Scan for the cell matching the given text and deliver its (X, Y) coordinate at center. 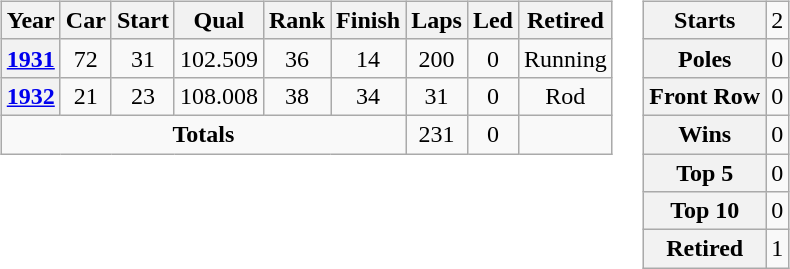
231 (437, 134)
Poles (705, 58)
38 (296, 96)
Year (30, 20)
Rank (296, 20)
23 (142, 96)
Finish (368, 20)
200 (437, 58)
36 (296, 58)
2 (778, 20)
Totals (203, 134)
Laps (437, 20)
21 (86, 96)
1932 (30, 96)
Qual (218, 20)
Rod (565, 96)
Front Row (705, 96)
34 (368, 96)
Top 5 (705, 173)
1 (778, 249)
Running (565, 58)
1931 (30, 58)
Top 10 (705, 211)
14 (368, 58)
Led (492, 20)
102.509 (218, 58)
72 (86, 58)
Starts (705, 20)
108.008 (218, 96)
Start (142, 20)
Wins (705, 134)
Car (86, 20)
